Return the [X, Y] coordinate for the center point of the cell that contains the specified text.  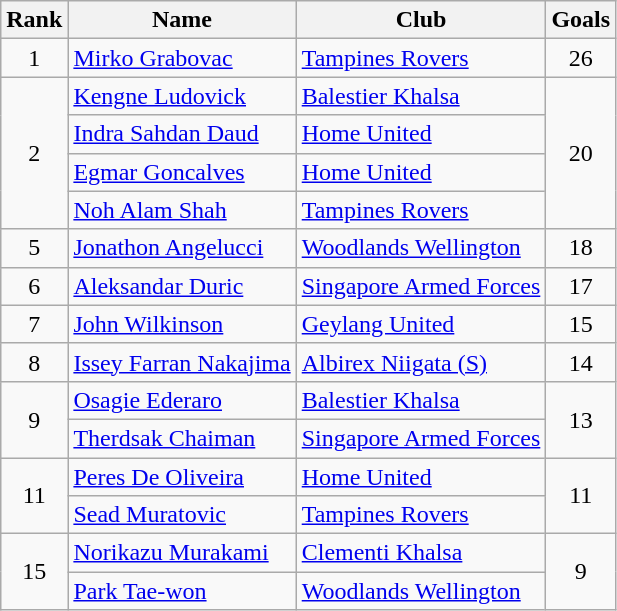
Mirko Grabovac [182, 58]
8 [34, 362]
2 [34, 153]
18 [581, 248]
Peres De Oliveira [182, 477]
Issey Farran Nakajima [182, 362]
Egmar Goncalves [182, 172]
Geylang United [421, 324]
Rank [34, 20]
5 [34, 248]
13 [581, 419]
14 [581, 362]
Kengne Ludovick [182, 96]
7 [34, 324]
Name [182, 20]
Park Tae-won [182, 591]
Sead Muratovic [182, 515]
Indra Sahdan Daud [182, 134]
17 [581, 286]
26 [581, 58]
Jonathon Angelucci [182, 248]
Therdsak Chaiman [182, 438]
Osagie Ederaro [182, 400]
Clementi Khalsa [421, 553]
John Wilkinson [182, 324]
20 [581, 153]
Goals [581, 20]
Noh Alam Shah [182, 210]
1 [34, 58]
Club [421, 20]
Norikazu Murakami [182, 553]
Aleksandar Duric [182, 286]
6 [34, 286]
Albirex Niigata (S) [421, 362]
